From the cell containing the given text, extract its center point as [X, Y] coordinate. 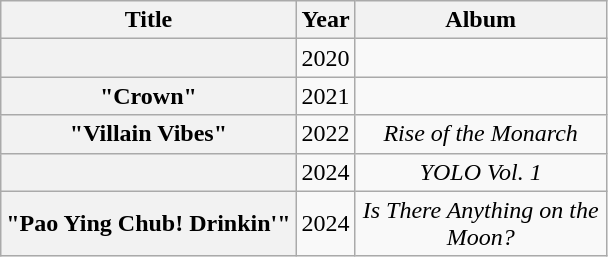
"Pao Ying Chub! Drinkin'" [148, 224]
YOLO Vol. 1 [480, 172]
Album [480, 20]
2021 [326, 96]
Rise of the Monarch [480, 134]
Title [148, 20]
Year [326, 20]
"Crown" [148, 96]
2022 [326, 134]
"Villain Vibes" [148, 134]
2020 [326, 58]
Is There Anything on the Moon? [480, 224]
